Extract the [x, y] coordinate from the center of the cell holding the provided text.  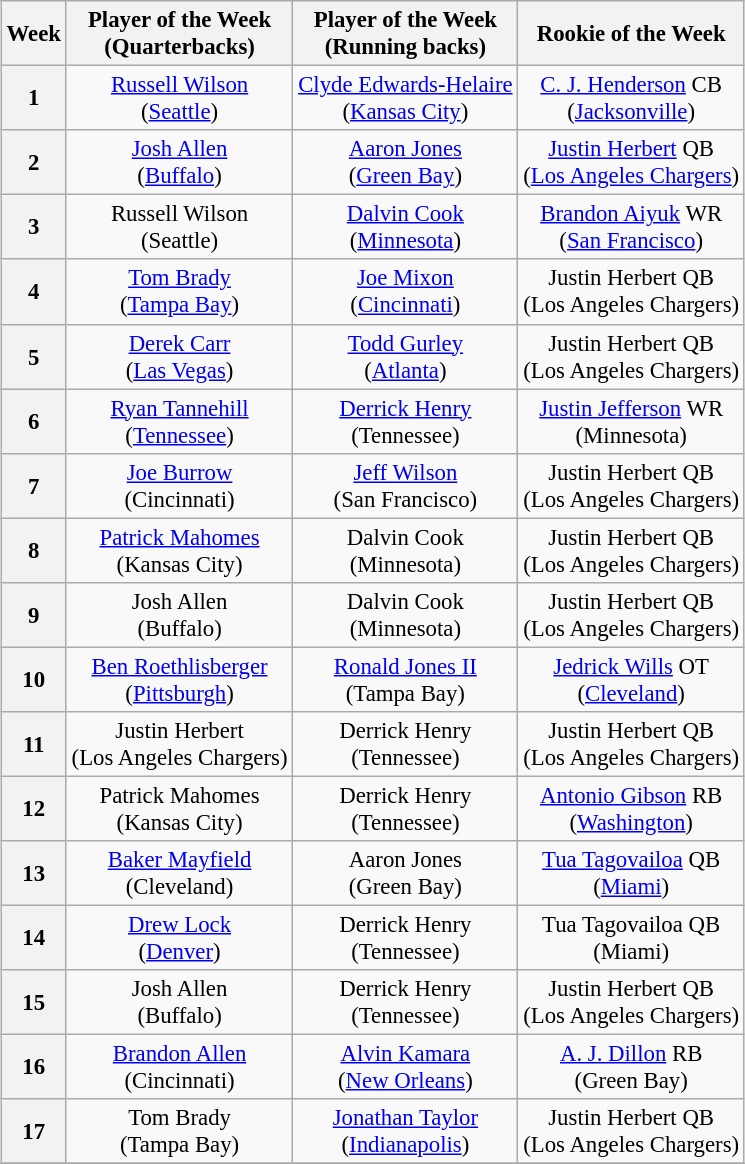
3 [34, 228]
17 [34, 1132]
Baker Mayfield(Cleveland) [180, 874]
9 [34, 614]
Player of the Week(Running backs) [406, 34]
15 [34, 1002]
Jedrick Wills OT(Cleveland) [632, 680]
1 [34, 98]
4 [34, 292]
6 [34, 422]
Alvin Kamara(New Orleans) [406, 1068]
10 [34, 680]
Drew Lock(Denver) [180, 938]
Jeff Wilson(San Francisco) [406, 486]
Clyde Edwards-Helaire(Kansas City) [406, 98]
5 [34, 356]
Brandon Allen(Cincinnati) [180, 1068]
Ryan Tannehill(Tennessee) [180, 422]
16 [34, 1068]
Joe Mixon(Cincinnati) [406, 292]
12 [34, 808]
C. J. Henderson CB (Jacksonville) [632, 98]
Josh Allen (Buffalo) [180, 614]
Rookie of the Week [632, 34]
Todd Gurley(Atlanta) [406, 356]
Brandon Aiyuk WR(San Francisco) [632, 228]
Justin Jefferson WR(Minnesota) [632, 422]
8 [34, 550]
14 [34, 938]
Ben Roethlisberger(Pittsburgh) [180, 680]
Jonathan Taylor(Indianapolis) [406, 1132]
Justin Herbert(Los Angeles Chargers) [180, 744]
Joe Burrow(Cincinnati) [180, 486]
2 [34, 162]
Ronald Jones II(Tampa Bay) [406, 680]
Week [34, 34]
7 [34, 486]
Player of the Week(Quarterbacks) [180, 34]
Antonio Gibson RB(Washington) [632, 808]
Dalvin Cook (Minnesota) [406, 614]
13 [34, 874]
11 [34, 744]
Derek Carr(Las Vegas) [180, 356]
A. J. Dillon RB(Green Bay) [632, 1068]
